Determine the [x, y] coordinate at the center of the cell enclosing the given text.  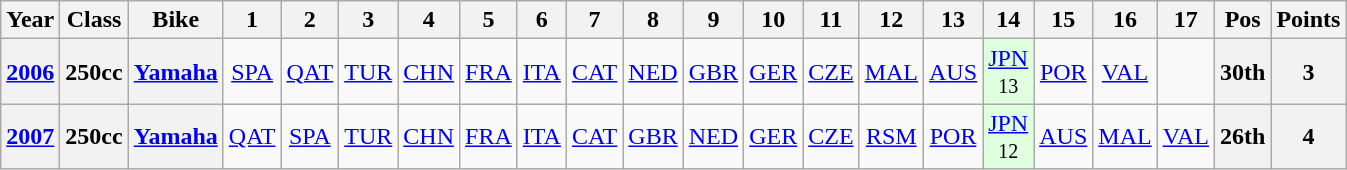
2007 [30, 136]
JPN12 [1008, 136]
JPN13 [1008, 72]
15 [1064, 20]
Year [30, 20]
11 [831, 20]
7 [594, 20]
10 [774, 20]
RSM [891, 136]
26th [1242, 136]
2006 [30, 72]
16 [1125, 20]
9 [713, 20]
6 [542, 20]
30th [1242, 72]
Points [1308, 20]
13 [954, 20]
5 [489, 20]
12 [891, 20]
Bike [176, 20]
Pos [1242, 20]
17 [1186, 20]
1 [252, 20]
8 [653, 20]
2 [310, 20]
Class [94, 20]
14 [1008, 20]
